For the text-containing cell, return its midpoint in (x, y) coordinate format. 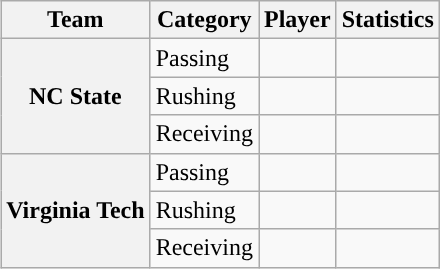
Category (204, 20)
Virginia Tech (76, 210)
Player (297, 20)
NC State (76, 96)
Statistics (388, 20)
Team (76, 20)
